Capture the cell that displays the provided text and extract its [x, y] central coordinate. 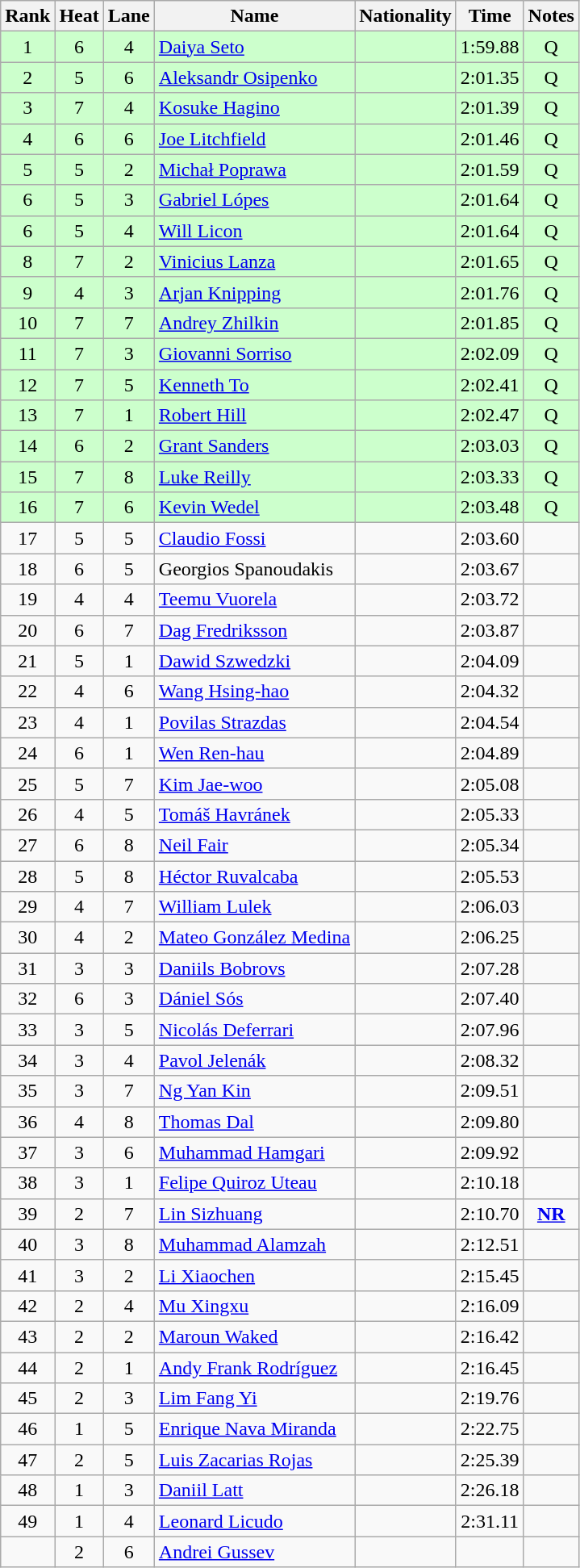
2:03.03 [490, 446]
2:03.67 [490, 569]
2:05.53 [490, 876]
William Lulek [254, 907]
Kim Jae-woo [254, 784]
13 [27, 416]
38 [27, 1183]
2:02.47 [490, 416]
2:09.80 [490, 1122]
2:03.87 [490, 630]
2:04.32 [490, 692]
27 [27, 845]
2:01.46 [490, 139]
Povilas Strazdas [254, 722]
2:03.48 [490, 508]
Daiya Seto [254, 47]
Dániel Sós [254, 999]
Mu Xingxu [254, 1306]
Grant Sanders [254, 446]
44 [27, 1368]
2:16.09 [490, 1306]
Thomas Dal [254, 1122]
Muhammad Hamgari [254, 1152]
2:09.51 [490, 1091]
Giovanni Sorriso [254, 353]
2:07.40 [490, 999]
Héctor Ruvalcaba [254, 876]
Li Xiaochen [254, 1275]
2:07.96 [490, 1030]
17 [27, 538]
2:10.18 [490, 1183]
Luke Reilly [254, 477]
Lane [129, 16]
Neil Fair [254, 845]
Nicolás Deferrari [254, 1030]
31 [27, 968]
42 [27, 1306]
23 [27, 722]
43 [27, 1336]
2:04.54 [490, 722]
Kevin Wedel [254, 508]
2:06.03 [490, 907]
19 [27, 600]
2:03.60 [490, 538]
Kosuke Hagino [254, 108]
Andrey Zhilkin [254, 323]
Joe Litchfield [254, 139]
30 [27, 938]
36 [27, 1122]
2:05.08 [490, 784]
Rank [27, 16]
Andrei Gussev [254, 1552]
9 [27, 292]
NR [551, 1214]
Aleksandr Osipenko [254, 77]
Daniil Latt [254, 1491]
2:02.41 [490, 385]
33 [27, 1030]
2:01.59 [490, 169]
2:01.65 [490, 261]
2:03.72 [490, 600]
12 [27, 385]
Maroun Waked [254, 1336]
34 [27, 1060]
2:02.09 [490, 353]
Pavol Jelenák [254, 1060]
20 [27, 630]
Dag Fredriksson [254, 630]
11 [27, 353]
2:16.45 [490, 1368]
Wang Hsing-hao [254, 692]
37 [27, 1152]
47 [27, 1460]
21 [27, 661]
24 [27, 753]
2:01.39 [490, 108]
2:01.35 [490, 77]
10 [27, 323]
2:05.34 [490, 845]
2:03.33 [490, 477]
35 [27, 1091]
Mateo González Medina [254, 938]
Robert Hill [254, 416]
2:08.32 [490, 1060]
Vinicius Lanza [254, 261]
Lim Fang Yi [254, 1399]
26 [27, 814]
Michał Poprawa [254, 169]
Leonard Licudo [254, 1521]
Teemu Vuorela [254, 600]
Time [490, 16]
Lin Sizhuang [254, 1214]
Georgios Spanoudakis [254, 569]
Notes [551, 16]
Daniils Bobrovs [254, 968]
2:26.18 [490, 1491]
2:15.45 [490, 1275]
29 [27, 907]
49 [27, 1521]
2:12.51 [490, 1244]
Arjan Knipping [254, 292]
Luis Zacarias Rojas [254, 1460]
39 [27, 1214]
Enrique Nava Miranda [254, 1429]
45 [27, 1399]
46 [27, 1429]
Gabriel Lópes [254, 200]
2:04.09 [490, 661]
2:05.33 [490, 814]
2:07.28 [490, 968]
2:31.11 [490, 1521]
2:01.85 [490, 323]
2:22.75 [490, 1429]
2:01.76 [490, 292]
40 [27, 1244]
Wen Ren-hau [254, 753]
2:06.25 [490, 938]
41 [27, 1275]
2:10.70 [490, 1214]
14 [27, 446]
28 [27, 876]
Kenneth To [254, 385]
Will Licon [254, 231]
32 [27, 999]
Dawid Szwedzki [254, 661]
2:16.42 [490, 1336]
22 [27, 692]
Muhammad Alamzah [254, 1244]
Heat [79, 16]
Felipe Quiroz Uteau [254, 1183]
Nationality [406, 16]
Claudio Fossi [254, 538]
2:25.39 [490, 1460]
Ng Yan Kin [254, 1091]
2:09.92 [490, 1152]
2:04.89 [490, 753]
2:19.76 [490, 1399]
Andy Frank Rodríguez [254, 1368]
18 [27, 569]
Tomáš Havránek [254, 814]
48 [27, 1491]
16 [27, 508]
15 [27, 477]
Name [254, 16]
25 [27, 784]
1:59.88 [490, 47]
